Identify which cell holds the provided text, then report its [x, y] central coordinate. 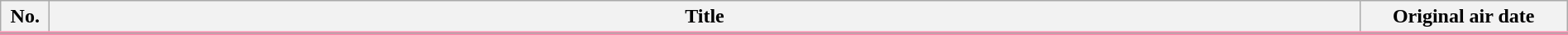
No. [25, 17]
Original air date [1464, 17]
Title [705, 17]
